Output the (X, Y) coordinate of the center of the cell containing the given text.  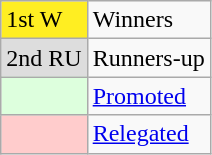
Runners-up (148, 58)
1st W (44, 20)
Relegated (148, 134)
Promoted (148, 96)
Winners (148, 20)
2nd RU (44, 58)
